For the text-containing cell, return its midpoint in [X, Y] coordinate format. 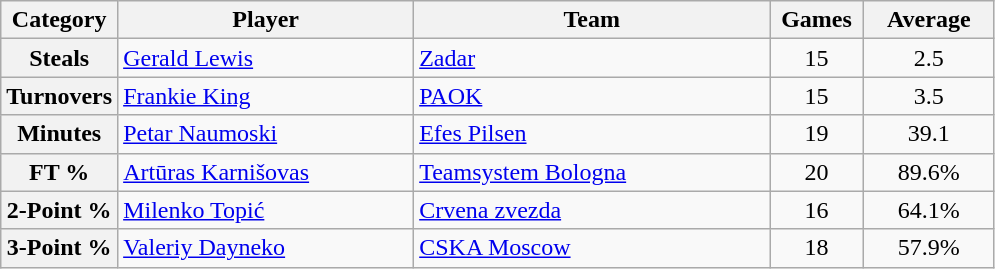
Petar Naumoski [266, 134]
3.5 [928, 96]
18 [817, 248]
Team [592, 20]
Games [817, 20]
Frankie King [266, 96]
Gerald Lewis [266, 58]
Milenko Topić [266, 210]
3-Point % [60, 248]
39.1 [928, 134]
64.1% [928, 210]
Minutes [60, 134]
57.9% [928, 248]
20 [817, 172]
2-Point % [60, 210]
Crvena zvezda [592, 210]
Efes Pilsen [592, 134]
Average [928, 20]
Player [266, 20]
Steals [60, 58]
Category [60, 20]
Artūras Karnišovas [266, 172]
PAOK [592, 96]
Valeriy Dayneko [266, 248]
2.5 [928, 58]
Zadar [592, 58]
Teamsystem Bologna [592, 172]
89.6% [928, 172]
CSKA Moscow [592, 248]
Turnovers [60, 96]
19 [817, 134]
16 [817, 210]
FT % [60, 172]
